Identify which cell holds the provided text, then report its (x, y) central coordinate. 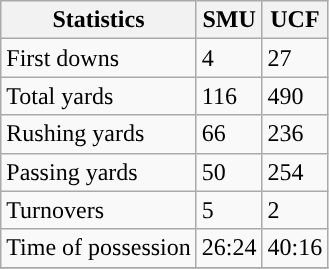
490 (295, 96)
SMU (229, 20)
2 (295, 210)
236 (295, 134)
Time of possession (99, 248)
Passing yards (99, 172)
Turnovers (99, 210)
254 (295, 172)
50 (229, 172)
27 (295, 58)
Rushing yards (99, 134)
5 (229, 210)
116 (229, 96)
26:24 (229, 248)
UCF (295, 20)
4 (229, 58)
Total yards (99, 96)
Statistics (99, 20)
First downs (99, 58)
66 (229, 134)
40:16 (295, 248)
